From the cell containing the given text, extract its center point as [x, y] coordinate. 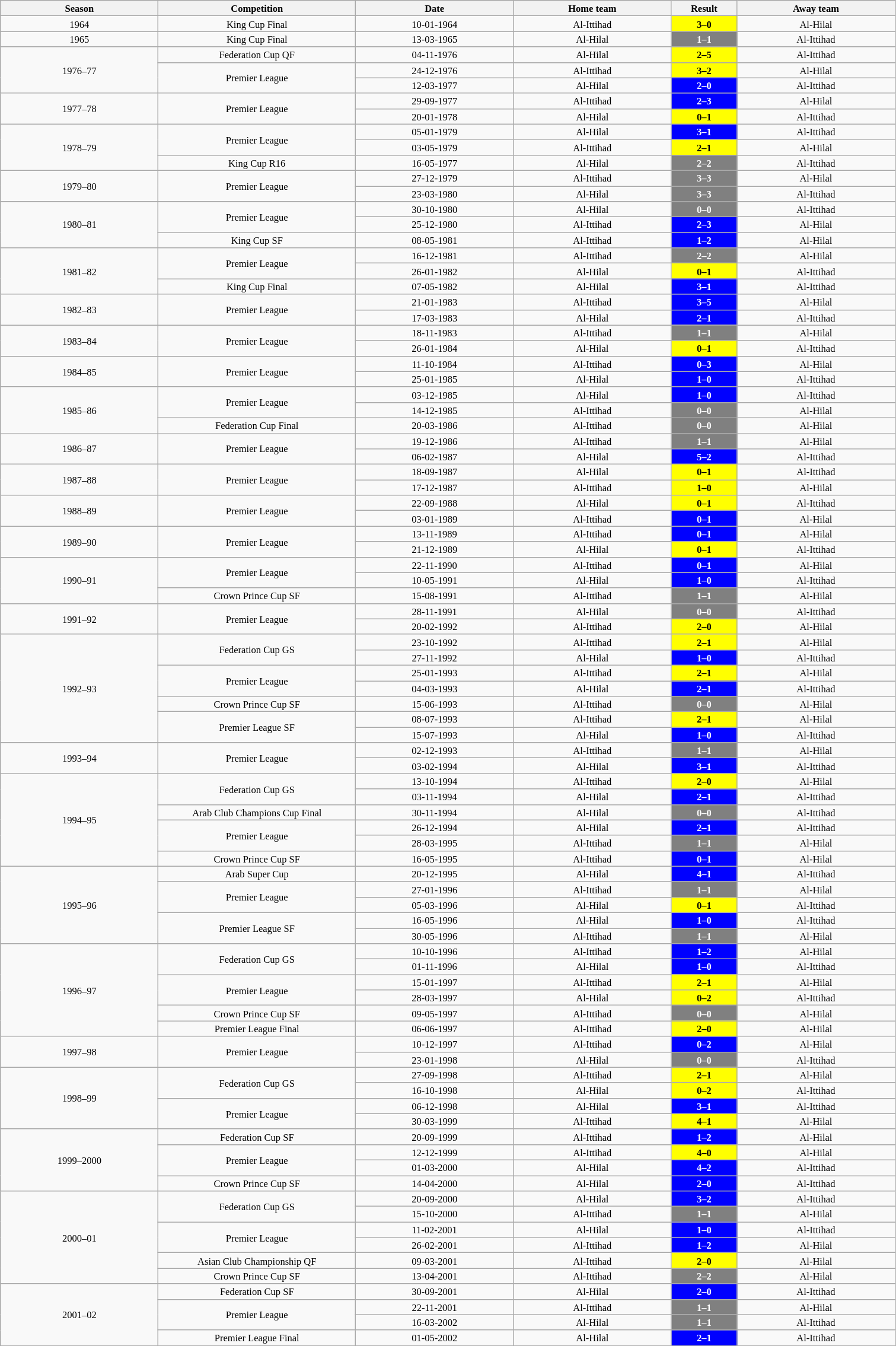
17-03-1983 [435, 317]
28-03-1995 [435, 843]
10-01-1964 [435, 24]
23-03-1980 [435, 194]
1991–92 [79, 619]
03-11-1994 [435, 797]
03-02-1994 [435, 766]
26-12-1994 [435, 828]
1996–97 [79, 990]
4–0 [704, 1152]
4–2 [704, 1167]
11-10-1984 [435, 364]
1964 [79, 24]
1984–85 [79, 371]
25-01-1993 [435, 673]
30-03-1999 [435, 1121]
Competition [257, 8]
1993–94 [79, 758]
1982–83 [79, 310]
15-07-1993 [435, 735]
01-03-2000 [435, 1167]
Federation Cup Final [257, 425]
12-03-1977 [435, 85]
30-09-2001 [435, 1291]
20-03-1986 [435, 425]
30-05-1996 [435, 935]
22-09-1988 [435, 503]
26-02-2001 [435, 1245]
1999–2000 [79, 1160]
King Cup SF [257, 240]
16-12-1981 [435, 256]
15-10-2000 [435, 1214]
3–0 [704, 24]
09-03-2001 [435, 1261]
27-01-1996 [435, 889]
Away team [816, 8]
05-03-1996 [435, 905]
Arab Club Champions Cup Final [257, 812]
27-12-1979 [435, 178]
20-12-1995 [435, 874]
Result [704, 8]
1986–87 [79, 448]
1978–79 [79, 147]
1983–84 [79, 341]
03-05-1979 [435, 147]
23-10-1992 [435, 642]
20-02-1992 [435, 626]
20-01-1978 [435, 116]
5–2 [704, 457]
29-09-1977 [435, 101]
04-03-1993 [435, 689]
14-04-2000 [435, 1183]
02-12-1993 [435, 750]
Home team [592, 8]
1965 [79, 39]
16-05-1996 [435, 920]
15-01-1997 [435, 982]
16-05-1977 [435, 163]
1989–90 [79, 542]
13-03-1965 [435, 39]
13-04-2001 [435, 1276]
King Cup R16 [257, 163]
16-03-2002 [435, 1322]
2001–02 [79, 1315]
07-05-1982 [435, 287]
1994–95 [79, 820]
1980–81 [79, 225]
10-10-1996 [435, 952]
Arab Super Cup [257, 874]
27-11-1992 [435, 657]
19-12-1986 [435, 441]
15-08-1991 [435, 596]
06-06-1997 [435, 1029]
04-11-1976 [435, 55]
1997–98 [79, 1052]
24-12-1976 [435, 70]
20-09-2000 [435, 1199]
1998–99 [79, 1098]
22-11-1990 [435, 565]
25-01-1985 [435, 379]
26-01-1984 [435, 348]
30-10-1980 [435, 209]
20-09-1999 [435, 1137]
1992–93 [79, 688]
1981–82 [79, 271]
03-01-1989 [435, 518]
05-01-1979 [435, 132]
25-12-1980 [435, 225]
03-12-1985 [435, 394]
Federation Cup QF [257, 55]
30-11-1994 [435, 812]
06-12-1998 [435, 1106]
1988–89 [79, 511]
22-11-2001 [435, 1307]
16-10-1998 [435, 1090]
17-12-1987 [435, 488]
Date [435, 8]
23-01-1998 [435, 1059]
28-03-1997 [435, 998]
01-11-1996 [435, 967]
1987–88 [79, 480]
1990–91 [79, 580]
13-10-1994 [435, 781]
01-05-2002 [435, 1338]
0–3 [704, 364]
27-09-1998 [435, 1075]
26-01-1982 [435, 271]
09-05-1997 [435, 1013]
12-12-1999 [435, 1152]
1995–96 [79, 905]
08-05-1981 [435, 240]
18-11-1983 [435, 333]
21-12-1989 [435, 549]
1976–77 [79, 70]
1977–78 [79, 109]
2000–01 [79, 1237]
Season [79, 8]
2–5 [704, 55]
14-12-1985 [435, 410]
21-01-1983 [435, 302]
Asian Club Championship QF [257, 1261]
10-12-1997 [435, 1044]
15-06-1993 [435, 704]
13-11-1989 [435, 534]
28-11-1991 [435, 611]
1985–86 [79, 410]
10-05-1991 [435, 580]
08-07-1993 [435, 720]
16-05-1995 [435, 858]
3–5 [704, 302]
06-02-1987 [435, 457]
11-02-2001 [435, 1230]
18-09-1987 [435, 472]
1979–80 [79, 186]
